Return the (X, Y) coordinate for the center point of the cell that contains the specified text.  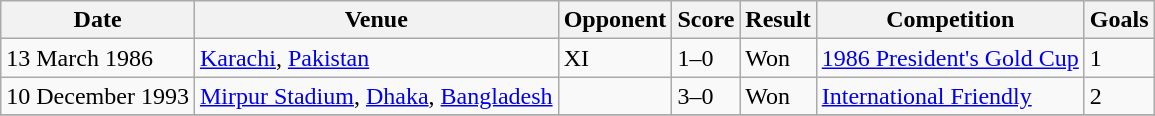
Competition (950, 20)
1986 President's Gold Cup (950, 58)
Score (706, 20)
Goals (1119, 20)
10 December 1993 (98, 96)
Opponent (615, 20)
International Friendly (950, 96)
Date (98, 20)
Venue (376, 20)
3–0 (706, 96)
1 (1119, 58)
2 (1119, 96)
1–0 (706, 58)
Karachi, Pakistan (376, 58)
Result (778, 20)
XI (615, 58)
Mirpur Stadium, Dhaka, Bangladesh (376, 96)
13 March 1986 (98, 58)
